Determine the (x, y) coordinate at the center of the cell enclosing the given text.  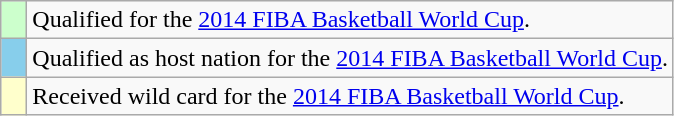
Qualified for the 2014 FIBA Basketball World Cup. (350, 20)
Received wild card for the 2014 FIBA Basketball World Cup. (350, 96)
Qualified as host nation for the 2014 FIBA Basketball World Cup. (350, 58)
